Provide the (x, y) coordinate of the cell's center where the given text is located.  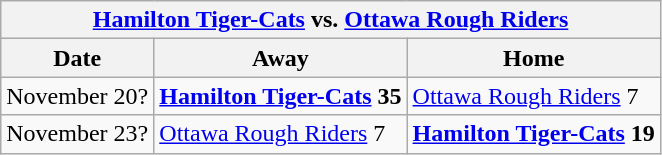
Home (534, 58)
Date (78, 58)
Hamilton Tiger-Cats vs. Ottawa Rough Riders (331, 20)
Away (280, 58)
November 23? (78, 134)
Hamilton Tiger-Cats 19 (534, 134)
November 20? (78, 96)
Hamilton Tiger-Cats 35 (280, 96)
